Locate the cell with the specified text and output its (x, y) center coordinate. 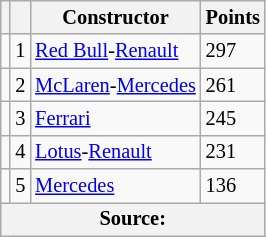
Constructor (115, 17)
3 (20, 118)
Ferrari (115, 118)
Points (233, 17)
297 (233, 51)
136 (233, 186)
Mercedes (115, 186)
231 (233, 152)
Lotus-Renault (115, 152)
261 (233, 85)
4 (20, 152)
Red Bull-Renault (115, 51)
1 (20, 51)
2 (20, 85)
Source: (133, 219)
McLaren-Mercedes (115, 85)
245 (233, 118)
5 (20, 186)
